Detect which cell encompasses the target text, then output its [X, Y] center coordinate. 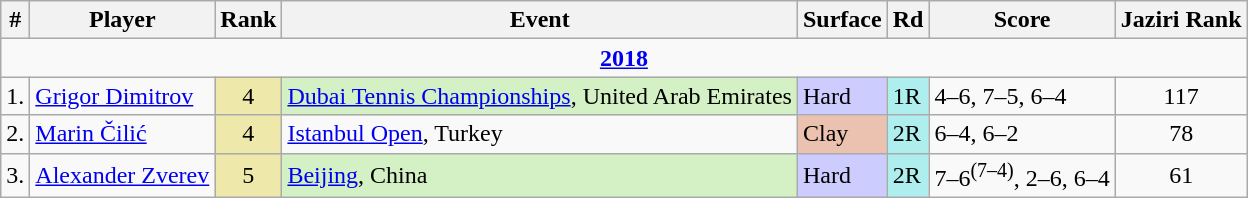
1. [16, 96]
117 [1181, 96]
Clay [842, 134]
3. [16, 176]
6–4, 6–2 [1022, 134]
4–6, 7–5, 6–4 [1022, 96]
Surface [842, 20]
Istanbul Open, Turkey [540, 134]
Alexander Zverev [122, 176]
78 [1181, 134]
Rd [908, 20]
Grigor Dimitrov [122, 96]
Dubai Tennis Championships, United Arab Emirates [540, 96]
# [16, 20]
2018 [624, 58]
5 [248, 176]
Player [122, 20]
Score [1022, 20]
1R [908, 96]
61 [1181, 176]
Rank [248, 20]
Marin Čilić [122, 134]
Beijing, China [540, 176]
7–6(7–4), 2–6, 6–4 [1022, 176]
Event [540, 20]
Jaziri Rank [1181, 20]
2. [16, 134]
